Search for the cell housing the specified text and yield its (x, y) center coordinate. 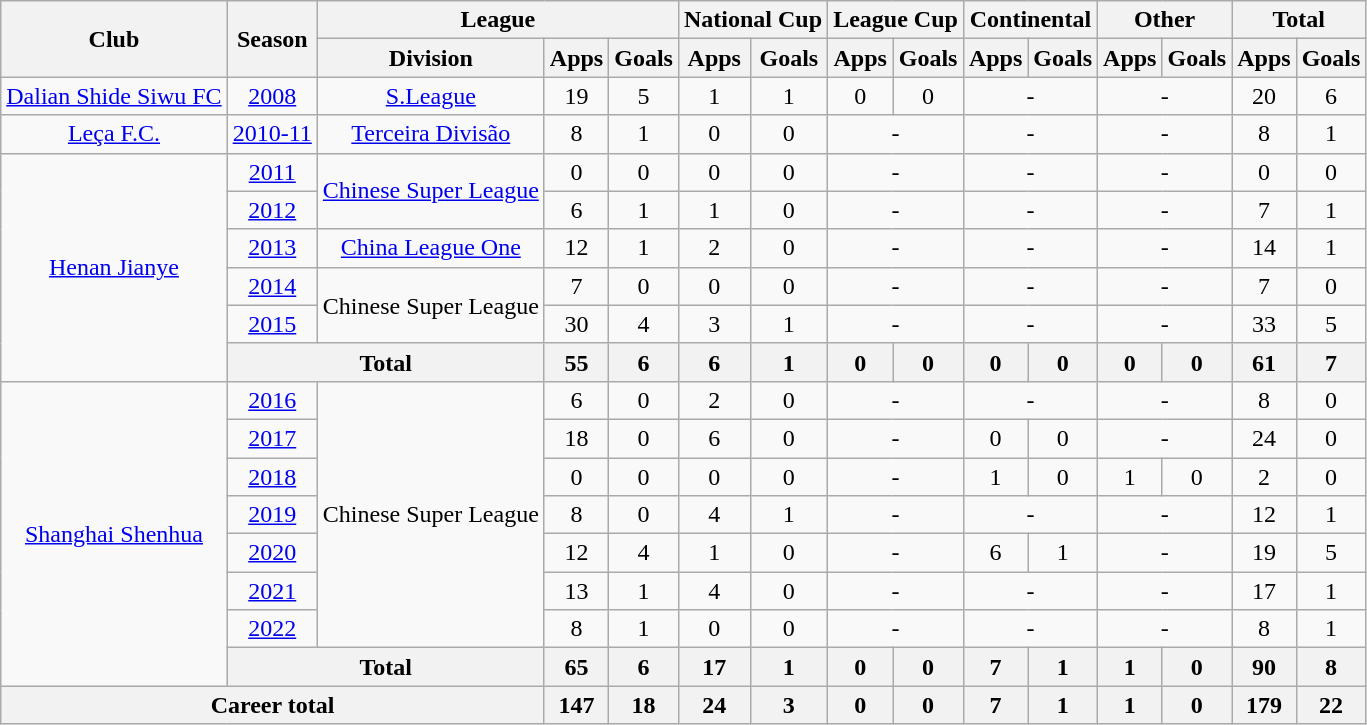
2017 (272, 438)
China League One (430, 248)
League Cup (896, 20)
Club (114, 39)
Career total (273, 705)
Other (1165, 20)
2010-11 (272, 134)
179 (1264, 705)
Continental (1030, 20)
33 (1264, 324)
Dalian Shide Siwu FC (114, 96)
20 (1264, 96)
Henan Jianye (114, 267)
League (498, 20)
22 (1331, 705)
2014 (272, 286)
2013 (272, 248)
National Cup (752, 20)
14 (1264, 248)
2022 (272, 629)
13 (576, 591)
30 (576, 324)
Division (430, 58)
90 (1264, 667)
147 (576, 705)
2015 (272, 324)
65 (576, 667)
2012 (272, 210)
55 (576, 362)
Leça F.C. (114, 134)
Shanghai Shenhua (114, 533)
61 (1264, 362)
S.League (430, 96)
2008 (272, 96)
Terceira Divisão (430, 134)
2011 (272, 172)
2020 (272, 553)
2016 (272, 400)
2019 (272, 515)
Season (272, 39)
2021 (272, 591)
2018 (272, 477)
